Detect which cell encompasses the target text, then output its (x, y) center coordinate. 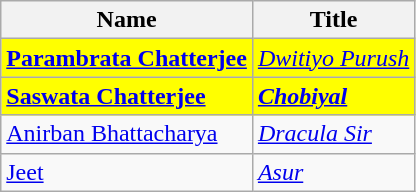
Title (333, 20)
Dracula Sir (333, 134)
Saswata Chatterjee (127, 96)
Parambrata Chatterjee (127, 58)
Name (127, 20)
Jeet (127, 172)
Chobiyal (333, 96)
Dwitiyo Purush (333, 58)
Asur (333, 172)
Anirban Bhattacharya (127, 134)
